Return (x, y) of the center of cell containing provided text 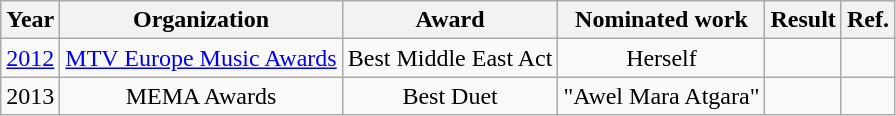
"Awel Mara Atgara" (662, 96)
2012 (30, 58)
Herself (662, 58)
MTV Europe Music Awards (201, 58)
Best Middle East Act (450, 58)
Award (450, 20)
2013 (30, 96)
Nominated work (662, 20)
Best Duet (450, 96)
Ref. (868, 20)
Organization (201, 20)
Result (803, 20)
Year (30, 20)
MEMA Awards (201, 96)
